Capture the cell that displays the provided text and extract its (x, y) central coordinate. 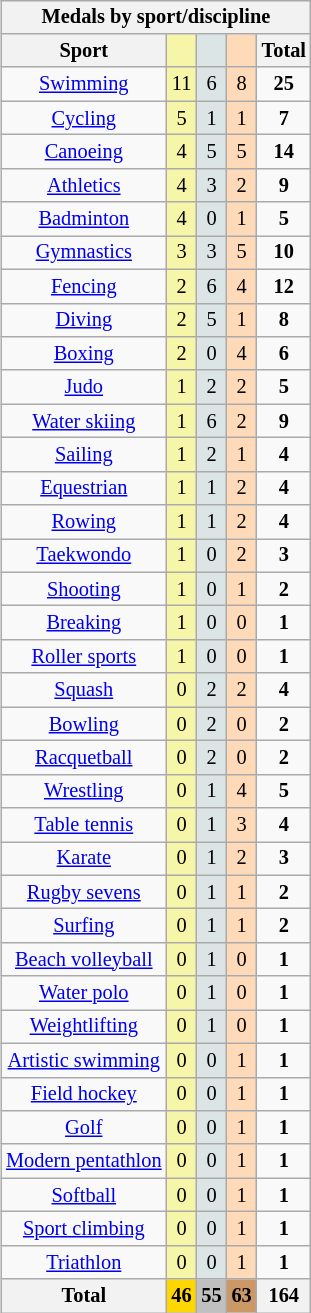
11 (181, 84)
Fencing (84, 286)
Wrestling (84, 791)
Shooting (84, 589)
Golf (84, 1128)
14 (284, 152)
Water skiing (84, 421)
63 (242, 1296)
12 (284, 286)
Softball (84, 1195)
Badminton (84, 219)
55 (212, 1296)
Boxing (84, 354)
Modern pentathlon (84, 1161)
Medals by sport/discipline (156, 17)
46 (181, 1296)
Field hockey (84, 1094)
Sport climbing (84, 1229)
Surfing (84, 926)
Rugby sevens (84, 892)
Equestrian (84, 488)
Table tennis (84, 825)
7 (284, 118)
Cycling (84, 118)
Sport (84, 51)
Roller sports (84, 657)
25 (284, 84)
Racquetball (84, 758)
Gymnastics (84, 253)
Karate (84, 859)
Weightlifting (84, 1027)
Rowing (84, 522)
Bowling (84, 724)
Sailing (84, 455)
Artistic swimming (84, 1060)
Breaking (84, 623)
Squash (84, 690)
Taekwondo (84, 556)
164 (284, 1296)
Diving (84, 320)
Judo (84, 387)
Beach volleyball (84, 960)
Athletics (84, 185)
Canoeing (84, 152)
10 (284, 253)
Triathlon (84, 1262)
Swimming (84, 84)
Water polo (84, 993)
